Detect which cell encompasses the target text, then output its [x, y] center coordinate. 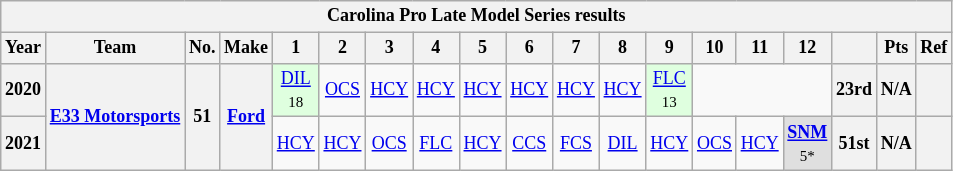
DIL [622, 144]
7 [576, 48]
9 [670, 48]
51 [202, 116]
FLC13 [670, 90]
Team [114, 48]
SNM5* [808, 144]
23rd [854, 90]
CCS [530, 144]
12 [808, 48]
FLC [436, 144]
Carolina Pro Late Model Series results [476, 16]
FCS [576, 144]
8 [622, 48]
2021 [24, 144]
Ford [246, 116]
4 [436, 48]
11 [760, 48]
10 [715, 48]
Pts [896, 48]
DIL18 [296, 90]
2 [342, 48]
Year [24, 48]
Ref [934, 48]
1 [296, 48]
E33 Motorsports [114, 116]
5 [482, 48]
No. [202, 48]
51st [854, 144]
2020 [24, 90]
6 [530, 48]
3 [390, 48]
Make [246, 48]
